Provide the (x, y) coordinate of the cell's center where the given text is located.  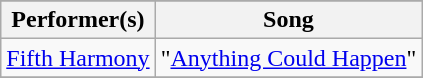
Performer(s) (78, 20)
Song (288, 20)
"Anything Could Happen" (288, 58)
Fifth Harmony (78, 58)
